Identify which cell holds the provided text, then report its [x, y] central coordinate. 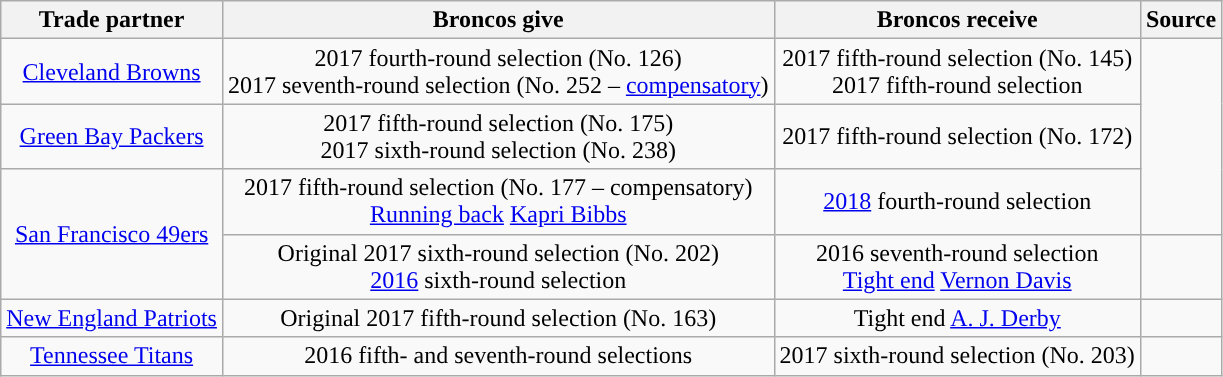
Tight end A. J. Derby [957, 318]
2016 seventh-round selectionTight end Vernon Davis [957, 266]
2017 fifth-round selection (No. 175)2017 sixth-round selection (No. 238) [498, 136]
New England Patriots [112, 318]
Original 2017 sixth-round selection (No. 202)2016 sixth-round selection [498, 266]
2016 fifth- and seventh-round selections [498, 356]
Broncos give [498, 20]
Trade partner [112, 20]
2018 fourth-round selection [957, 202]
2017 sixth-round selection (No. 203) [957, 356]
2017 fifth-round selection (No. 145)2017 fifth-round selection [957, 72]
Broncos receive [957, 20]
San Francisco 49ers [112, 234]
2017 fourth-round selection (No. 126)2017 seventh-round selection (No. 252 – compensatory) [498, 72]
Tennessee Titans [112, 356]
2017 fifth-round selection (No. 172) [957, 136]
Original 2017 fifth-round selection (No. 163) [498, 318]
Source [1180, 20]
Cleveland Browns [112, 72]
Green Bay Packers [112, 136]
2017 fifth-round selection (No. 177 – compensatory)Running back Kapri Bibbs [498, 202]
